For the text-containing cell, return its midpoint in [x, y] coordinate format. 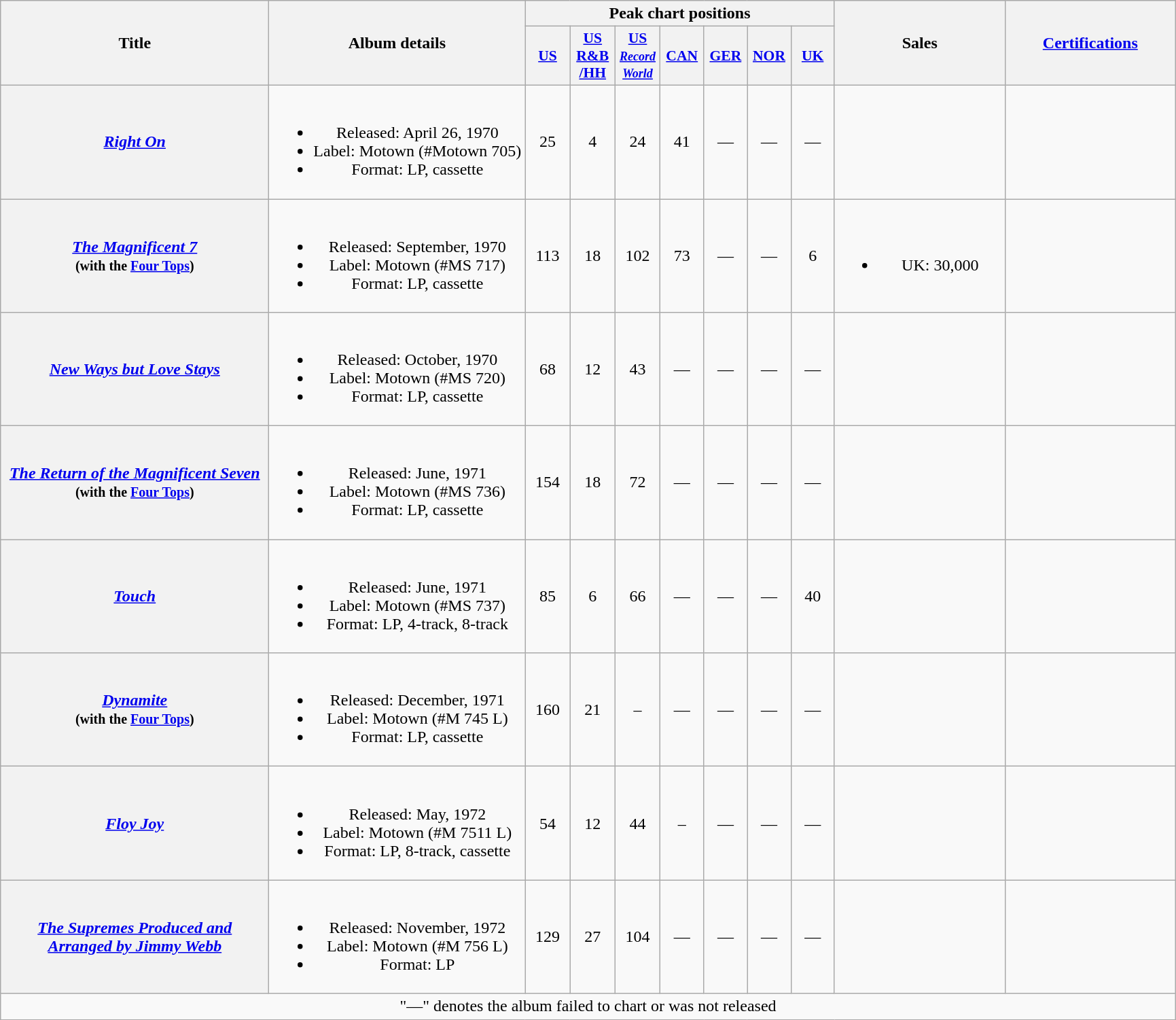
Released: September, 1970Label: Motown (#MS 717)Format: LP, cassette [397, 256]
43 [637, 370]
72 [637, 482]
CAN [682, 56]
UK: 30,000 [920, 256]
40 [813, 597]
113 [548, 256]
4 [592, 141]
USR&B/HH [592, 56]
85 [548, 597]
The Supremes Produced and Arranged by Jimmy Webb [135, 936]
Title [135, 43]
NOR [769, 56]
25 [548, 141]
The Return of the Magnificent Seven(with the Four Tops) [135, 482]
Sales [920, 43]
Released: June, 1971Label: Motown (#MS 736)Format: LP, cassette [397, 482]
54 [548, 824]
Released: November, 1972Label: Motown (#M 756 L)Format: LP [397, 936]
66 [637, 597]
Floy Joy [135, 824]
"—" denotes the album failed to chart or was not released [588, 1006]
129 [548, 936]
New Ways but Love Stays [135, 370]
44 [637, 824]
104 [637, 936]
41 [682, 141]
UK [813, 56]
160 [548, 709]
Certifications [1090, 43]
Released: December, 1971Label: Motown (#M 745 L)Format: LP, cassette [397, 709]
102 [637, 256]
Peak chart positions [679, 14]
154 [548, 482]
USRecord World [637, 56]
Released: April 26, 1970Label: Motown (#Motown 705)Format: LP, cassette [397, 141]
Released: June, 1971Label: Motown (#MS 737)Format: LP, 4-track, 8-track [397, 597]
US [548, 56]
73 [682, 256]
24 [637, 141]
27 [592, 936]
Released: October, 1970Label: Motown (#MS 720)Format: LP, cassette [397, 370]
Dynamite(with the Four Tops) [135, 709]
Touch [135, 597]
Album details [397, 43]
68 [548, 370]
Right On [135, 141]
21 [592, 709]
The Magnificent 7(with the Four Tops) [135, 256]
GER [726, 56]
Released: May, 1972Label: Motown (#M 7511 L)Format: LP, 8-track, cassette [397, 824]
